Capture the cell that displays the provided text and extract its (X, Y) central coordinate. 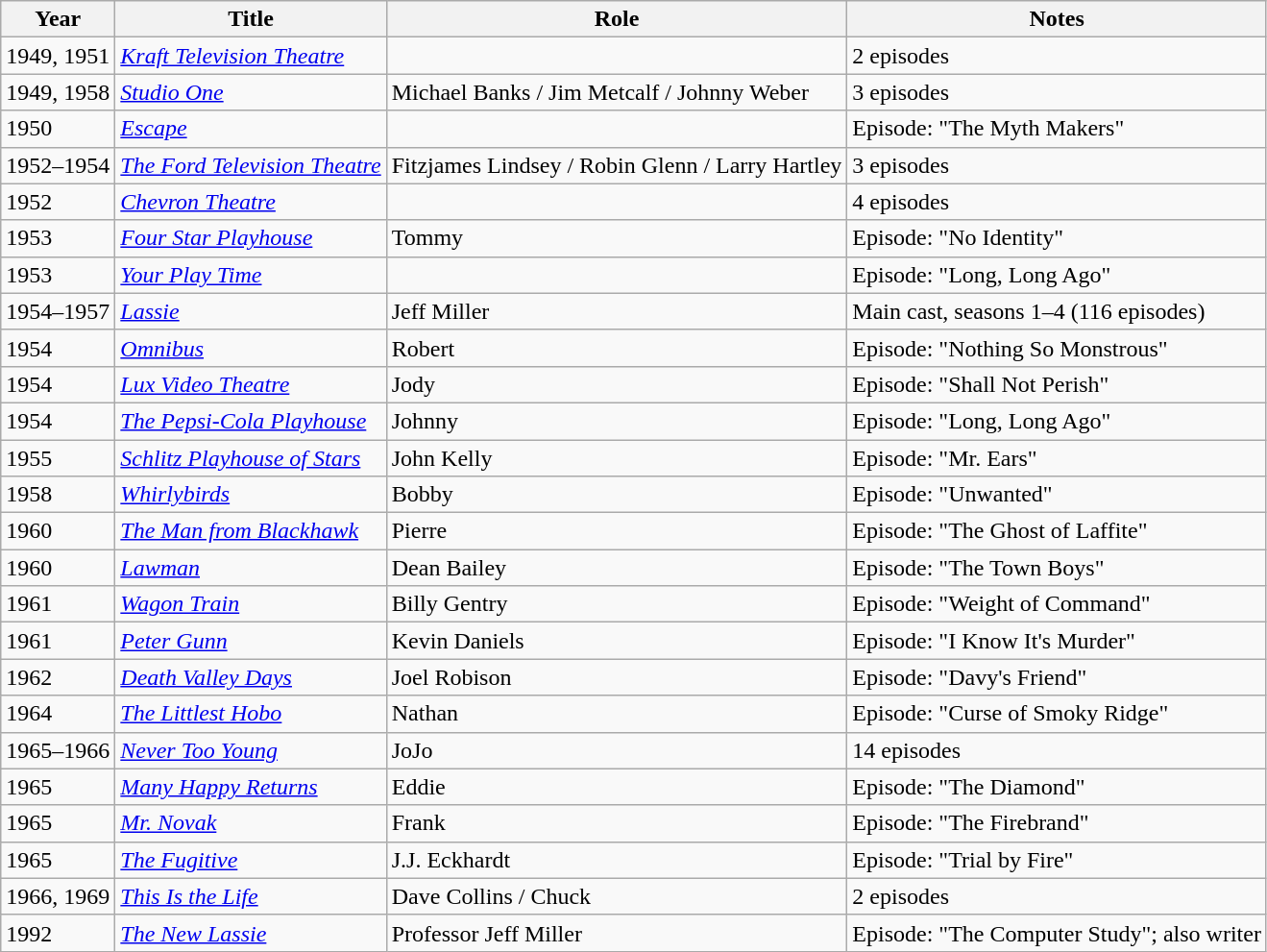
Episode: "Curse of Smoky Ridge" (1057, 714)
1952–1954 (58, 165)
Episode: "Unwanted" (1057, 495)
Frank (617, 823)
Main cast, seasons 1–4 (116 episodes) (1057, 311)
John Kelly (617, 458)
Episode: "No Identity" (1057, 238)
Never Too Young (251, 750)
Notes (1057, 19)
1992 (58, 933)
Title (251, 19)
Nathan (617, 714)
Eddie (617, 787)
Mr. Novak (251, 823)
Kraft Television Theatre (251, 56)
1958 (58, 495)
Year (58, 19)
Tommy (617, 238)
JoJo (617, 750)
Robert (617, 348)
Episode: "Mr. Ears" (1057, 458)
J.J. Eckhardt (617, 860)
This Is the Life (251, 896)
1962 (58, 677)
Episode: "The Diamond" (1057, 787)
1954–1957 (58, 311)
Your Play Time (251, 275)
Professor Jeff Miller (617, 933)
1949, 1958 (58, 92)
Dean Bailey (617, 568)
Death Valley Days (251, 677)
Escape (251, 129)
Peter Gunn (251, 641)
Four Star Playhouse (251, 238)
1966, 1969 (58, 896)
Episode: "I Know It's Murder" (1057, 641)
Episode: "Nothing So Monstrous" (1057, 348)
Episode: "The Town Boys" (1057, 568)
Episode: "The Firebrand" (1057, 823)
Schlitz Playhouse of Stars (251, 458)
The Pepsi-Cola Playhouse (251, 421)
1950 (58, 129)
Studio One (251, 92)
4 episodes (1057, 202)
Fitzjames Lindsey / Robin Glenn / Larry Hartley (617, 165)
1952 (58, 202)
Episode: "Trial by Fire" (1057, 860)
Billy Gentry (617, 604)
Wagon Train (251, 604)
Episode: "The Ghost of Laffite" (1057, 531)
1949, 1951 (58, 56)
Bobby (617, 495)
1965–1966 (58, 750)
Lux Video Theatre (251, 384)
Pierre (617, 531)
Episode: "Shall Not Perish" (1057, 384)
Chevron Theatre (251, 202)
Jeff Miller (617, 311)
Many Happy Returns (251, 787)
Omnibus (251, 348)
The New Lassie (251, 933)
Whirlybirds (251, 495)
The Fugitive (251, 860)
Episode: "The Computer Study"; also writer (1057, 933)
Dave Collins / Chuck (617, 896)
Joel Robison (617, 677)
Lawman (251, 568)
14 episodes (1057, 750)
Lassie (251, 311)
The Man from Blackhawk (251, 531)
Episode: "Weight of Command" (1057, 604)
The Littlest Hobo (251, 714)
Role (617, 19)
Episode: "Davy's Friend" (1057, 677)
Michael Banks / Jim Metcalf / Johnny Weber (617, 92)
Johnny (617, 421)
Kevin Daniels (617, 641)
Episode: "The Myth Makers" (1057, 129)
1955 (58, 458)
1964 (58, 714)
Jody (617, 384)
The Ford Television Theatre (251, 165)
